Return the (X, Y) coordinate for the center point of the cell that contains the specified text.  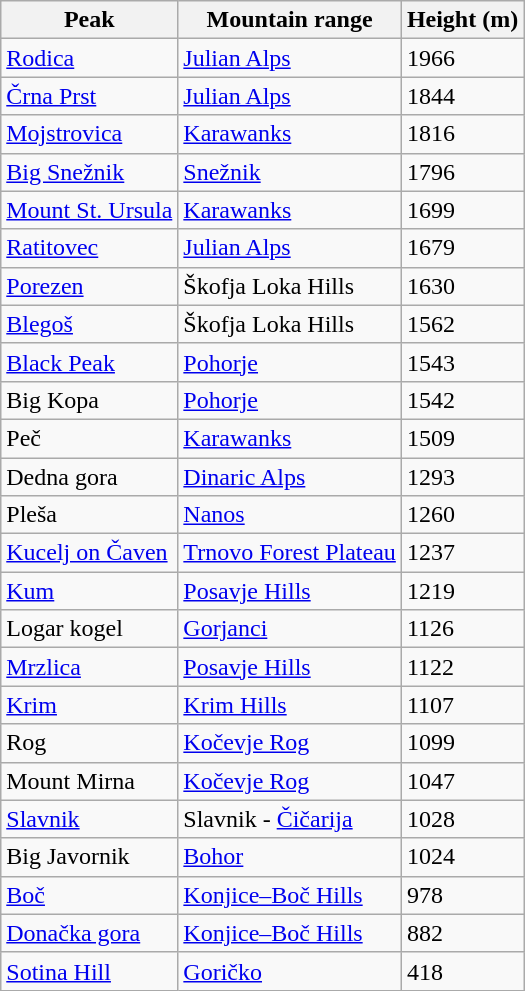
Slavnik - Čičarija (290, 819)
1816 (462, 134)
Logar kogel (90, 629)
1126 (462, 629)
1562 (462, 324)
1028 (462, 819)
1796 (462, 172)
Snežnik (290, 172)
Mojstrovica (90, 134)
Krim (90, 705)
1219 (462, 591)
1966 (462, 58)
Krim Hills (290, 705)
Blegoš (90, 324)
Mrzlica (90, 667)
Mount St. Ursula (90, 210)
Dinaric Alps (290, 477)
Goričko (290, 971)
Dedna gora (90, 477)
1630 (462, 286)
Big Snežnik (90, 172)
978 (462, 895)
1122 (462, 667)
Bohor (290, 857)
Peč (90, 438)
Peak (90, 20)
Kum (90, 591)
Black Peak (90, 362)
Donačka gora (90, 933)
1099 (462, 743)
1237 (462, 553)
Gorjanci (290, 629)
1543 (462, 362)
1260 (462, 515)
Big Javornik (90, 857)
1509 (462, 438)
Kucelj on Čaven (90, 553)
Slavnik (90, 819)
Height (m) (462, 20)
Mount Mirna (90, 781)
1047 (462, 781)
1293 (462, 477)
Trnovo Forest Plateau (290, 553)
Pleša (90, 515)
Nanos (290, 515)
Porezen (90, 286)
418 (462, 971)
1542 (462, 400)
Sotina Hill (90, 971)
1844 (462, 96)
882 (462, 933)
Črna Prst (90, 96)
1024 (462, 857)
Big Kopa (90, 400)
Rog (90, 743)
Rodica (90, 58)
1699 (462, 210)
Ratitovec (90, 248)
1107 (462, 705)
Mountain range (290, 20)
1679 (462, 248)
Boč (90, 895)
